Output the [x, y] coordinate of the center of the cell containing the given text.  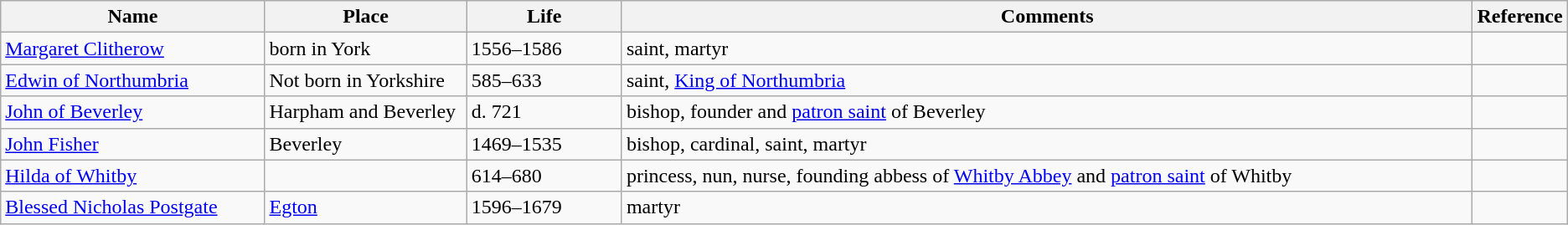
born in York [365, 49]
Edwin of Northumbria [132, 80]
1556–1586 [544, 49]
Hilda of Whitby [132, 176]
Egton [365, 207]
martyr [1047, 207]
John Fisher [132, 144]
585–633 [544, 80]
Comments [1047, 17]
1469–1535 [544, 144]
saint, King of Northumbria [1047, 80]
bishop, cardinal, saint, martyr [1047, 144]
Blessed Nicholas Postgate [132, 207]
Not born in Yorkshire [365, 80]
Harpham and Beverley [365, 112]
1596–1679 [544, 207]
princess, nun, nurse, founding abbess of Whitby Abbey and patron saint of Whitby [1047, 176]
saint, martyr [1047, 49]
bishop, founder and patron saint of Beverley [1047, 112]
Reference [1519, 17]
614–680 [544, 176]
d. 721 [544, 112]
Name [132, 17]
John of Beverley [132, 112]
Life [544, 17]
Margaret Clitherow [132, 49]
Beverley [365, 144]
Place [365, 17]
